Search for the cell housing the specified text and yield its (X, Y) center coordinate. 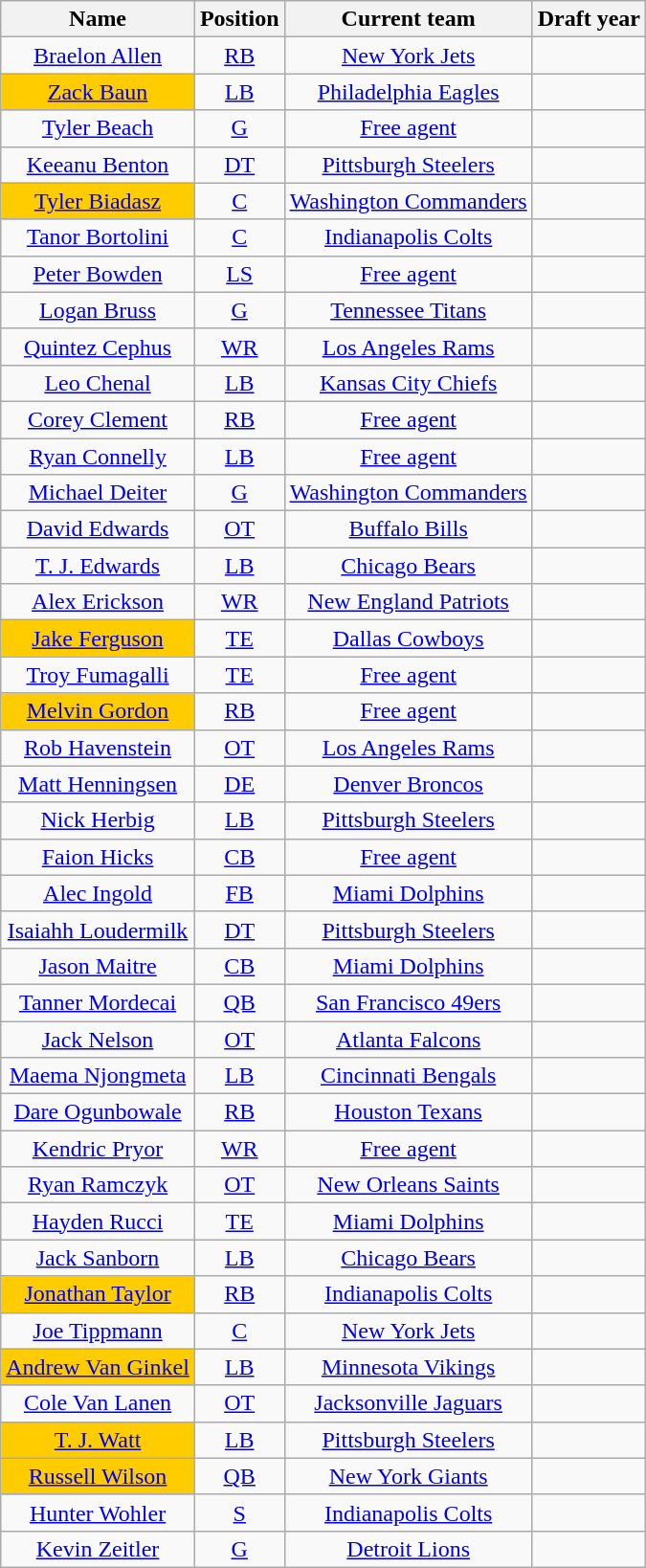
T. J. Watt (98, 1440)
Keeanu Benton (98, 165)
Melvin Gordon (98, 711)
Nick Herbig (98, 820)
Braelon Allen (98, 56)
Denver Broncos (408, 784)
Tanor Bortolini (98, 237)
Jonathan Taylor (98, 1294)
DE (239, 784)
Houston Texans (408, 1112)
Position (239, 19)
Name (98, 19)
Alex Erickson (98, 602)
San Francisco 49ers (408, 1002)
Atlanta Falcons (408, 1039)
Isaiahh Loudermilk (98, 930)
Jake Ferguson (98, 638)
New Orleans Saints (408, 1185)
Dallas Cowboys (408, 638)
Russell Wilson (98, 1476)
Kevin Zeitler (98, 1549)
Corey Clement (98, 419)
Tanner Mordecai (98, 1002)
Philadelphia Eagles (408, 92)
Joe Tippmann (98, 1331)
Andrew Van Ginkel (98, 1367)
Hunter Wohler (98, 1512)
Ryan Connelly (98, 457)
Tyler Biadasz (98, 201)
Ryan Ramczyk (98, 1185)
David Edwards (98, 529)
Quintez Cephus (98, 347)
Buffalo Bills (408, 529)
Hayden Rucci (98, 1221)
Logan Bruss (98, 310)
Michael Deiter (98, 493)
Leo Chenal (98, 383)
Cincinnati Bengals (408, 1076)
Maema Njongmeta (98, 1076)
Minnesota Vikings (408, 1367)
LS (239, 274)
New England Patriots (408, 602)
Jason Maitre (98, 966)
Troy Fumagalli (98, 675)
Tyler Beach (98, 128)
Alec Ingold (98, 893)
Dare Ogunbowale (98, 1112)
Current team (408, 19)
Jack Nelson (98, 1039)
T. J. Edwards (98, 566)
Jack Sanborn (98, 1258)
Jacksonville Jaguars (408, 1403)
Zack Baun (98, 92)
Kansas City Chiefs (408, 383)
Faion Hicks (98, 857)
FB (239, 893)
Detroit Lions (408, 1549)
Matt Henningsen (98, 784)
Draft year (589, 19)
Cole Van Lanen (98, 1403)
Peter Bowden (98, 274)
Tennessee Titans (408, 310)
New York Giants (408, 1476)
Rob Havenstein (98, 748)
S (239, 1512)
Kendric Pryor (98, 1149)
